Output the [X, Y] coordinate of the center of the cell containing the given text.  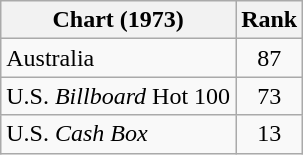
73 [270, 96]
Australia [118, 58]
87 [270, 58]
13 [270, 134]
U.S. Billboard Hot 100 [118, 96]
Chart (1973) [118, 20]
U.S. Cash Box [118, 134]
Rank [270, 20]
